Locate the cell with the specified text and output its (x, y) center coordinate. 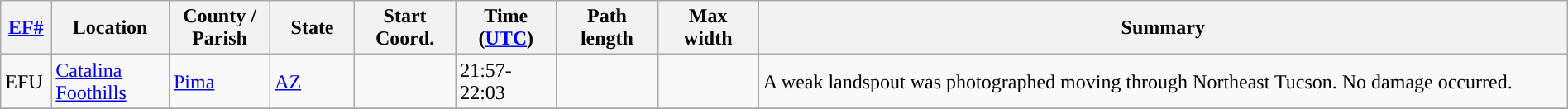
State (313, 28)
Summary (1163, 28)
Catalina Foothills (111, 81)
Location (111, 28)
AZ (313, 81)
County / Parish (219, 28)
21:57-22:03 (506, 81)
EF# (26, 28)
Path length (607, 28)
Max width (708, 28)
A weak landspout was photographed moving through Northeast Tucson. No damage occurred. (1163, 81)
Pima (219, 81)
EFU (26, 81)
Time (UTC) (506, 28)
Start Coord. (404, 28)
